Return the [X, Y] coordinate for the center point of the cell that contains the specified text.  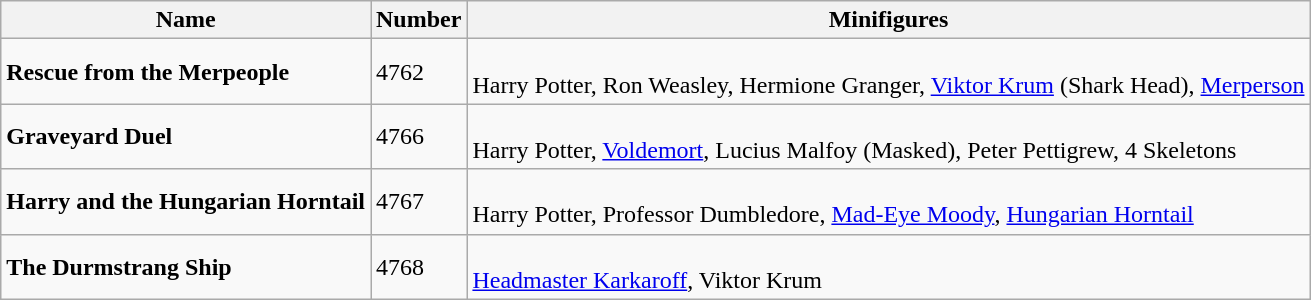
The Durmstrang Ship [186, 266]
4766 [418, 136]
Harry Potter, Ron Weasley, Hermione Granger, Viktor Krum (Shark Head), Merperson [888, 72]
Number [418, 20]
Harry Potter, Professor Dumbledore, Mad-Eye Moody, Hungarian Horntail [888, 202]
4768 [418, 266]
4762 [418, 72]
Rescue from the Merpeople [186, 72]
4767 [418, 202]
Harry Potter, Voldemort, Lucius Malfoy (Masked), Peter Pettigrew, 4 Skeletons [888, 136]
Graveyard Duel [186, 136]
Headmaster Karkaroff, Viktor Krum [888, 266]
Name [186, 20]
Minifigures [888, 20]
Harry and the Hungarian Horntail [186, 202]
